Pinpoint the cell where the given text exists, returning its (x, y) midpoint coordinate. 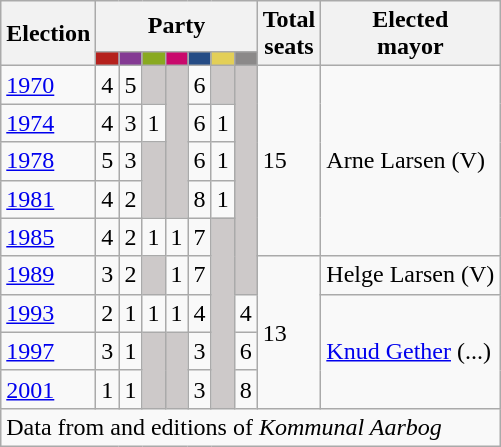
Election (48, 34)
Totalseats (289, 34)
1978 (48, 161)
15 (289, 161)
1985 (48, 237)
13 (289, 332)
Helge Larsen (V) (410, 275)
1974 (48, 123)
1981 (48, 199)
Electedmayor (410, 34)
Knud Gether (...) (410, 351)
Arne Larsen (V) (410, 161)
Party (176, 26)
1993 (48, 313)
1989 (48, 275)
1997 (48, 351)
Data from and editions of Kommunal Aarbog (250, 427)
2001 (48, 389)
1970 (48, 85)
